Identify which cell holds the provided text, then report its [x, y] central coordinate. 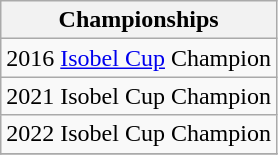
2021 Isobel Cup Champion [139, 96]
2022 Isobel Cup Champion [139, 134]
2016 Isobel Cup Champion [139, 58]
Championships [139, 20]
